For the text-containing cell, return its midpoint in [X, Y] coordinate format. 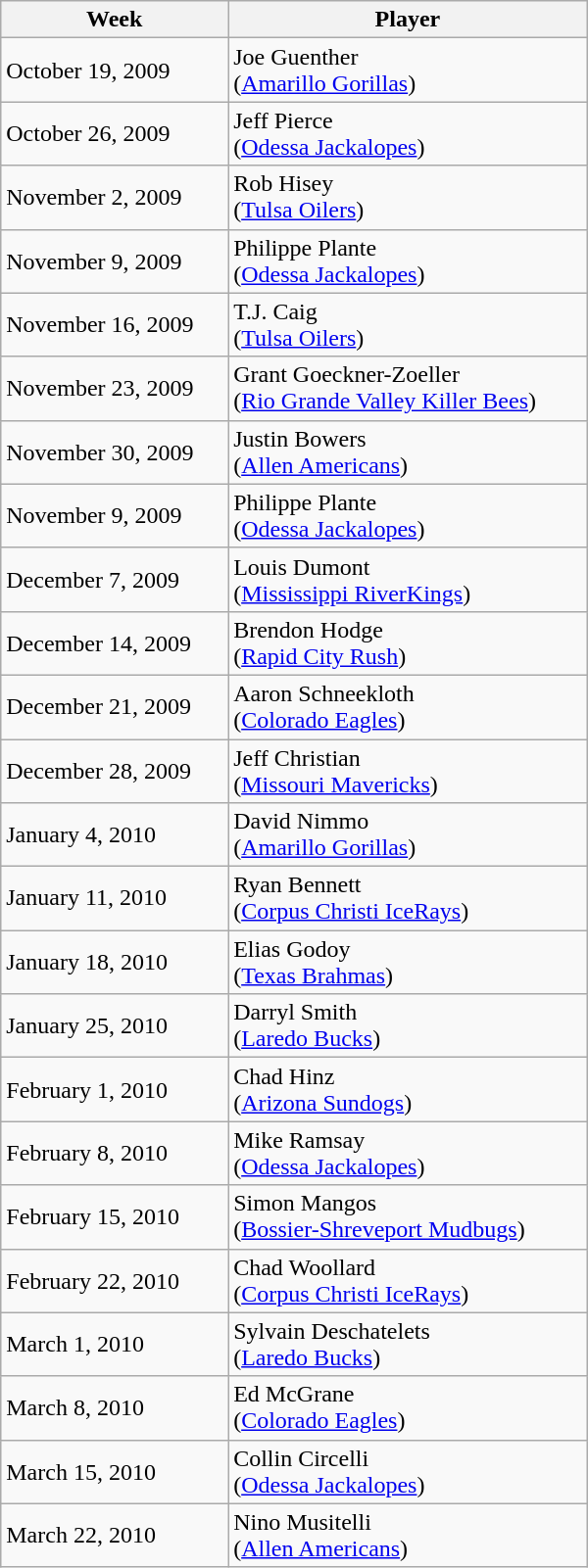
Louis Dumont(Mississippi RiverKings) [408, 580]
Ed McGrane(Colorado Eagles) [408, 1408]
Simon Mangos(Bossier-Shreveport Mudbugs) [408, 1216]
October 26, 2009 [115, 133]
Mike Ramsay(Odessa Jackalopes) [408, 1154]
December 28, 2009 [115, 770]
Elias Godoy(Texas Brahmas) [408, 962]
January 11, 2010 [115, 899]
November 2, 2009 [115, 198]
Aaron Schneekloth(Colorado Eagles) [408, 707]
Player [408, 20]
November 23, 2009 [115, 388]
Week [115, 20]
February 22, 2010 [115, 1281]
Brendon Hodge(Rapid City Rush) [408, 642]
David Nimmo(Amarillo Gorillas) [408, 834]
Nino Musitelli(Allen Americans) [408, 1536]
January 4, 2010 [115, 834]
March 22, 2010 [115, 1536]
March 15, 2010 [115, 1471]
January 25, 2010 [115, 1026]
February 15, 2010 [115, 1216]
Sylvain Deschatelets(Laredo Bucks) [408, 1344]
November 30, 2009 [115, 452]
October 19, 2009 [115, 71]
Collin Circelli(Odessa Jackalopes) [408, 1471]
March 8, 2010 [115, 1408]
December 7, 2009 [115, 580]
Rob Hisey(Tulsa Oilers) [408, 198]
Chad Hinz(Arizona Sundogs) [408, 1089]
Chad Woollard(Corpus Christi IceRays) [408, 1281]
Joe Guenther(Amarillo Gorillas) [408, 71]
Jeff Pierce(Odessa Jackalopes) [408, 133]
January 18, 2010 [115, 962]
November 16, 2009 [115, 325]
Ryan Bennett(Corpus Christi IceRays) [408, 899]
February 1, 2010 [115, 1089]
Darryl Smith(Laredo Bucks) [408, 1026]
T.J. Caig(Tulsa Oilers) [408, 325]
December 14, 2009 [115, 642]
February 8, 2010 [115, 1154]
December 21, 2009 [115, 707]
Justin Bowers(Allen Americans) [408, 452]
Jeff Christian(Missouri Mavericks) [408, 770]
March 1, 2010 [115, 1344]
Grant Goeckner-Zoeller(Rio Grande Valley Killer Bees) [408, 388]
